Identify which cell holds the provided text, then report its (x, y) central coordinate. 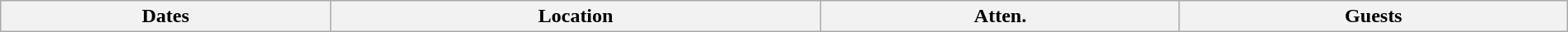
Guests (1373, 16)
Location (576, 16)
Dates (165, 16)
Atten. (1001, 16)
